Detect which cell encompasses the target text, then output its (x, y) center coordinate. 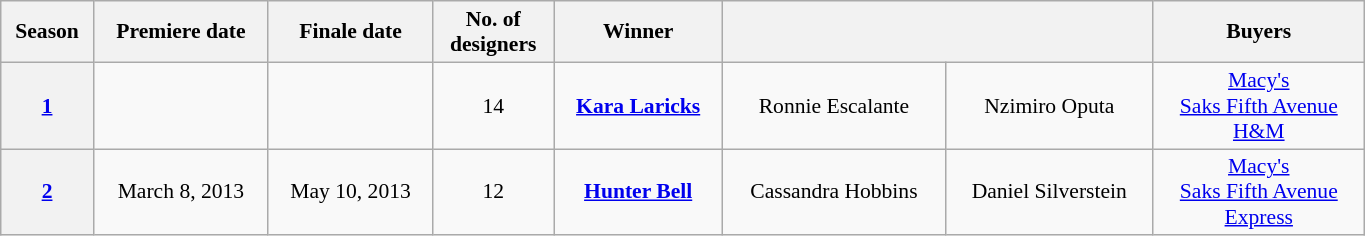
Season (48, 32)
Kara Laricks (638, 106)
Buyers (1258, 32)
No. ofdesigners (494, 32)
Cassandra Hobbins (834, 192)
March 8, 2013 (180, 192)
Macy's Saks Fifth Avenue H&M (1258, 106)
12 (494, 192)
2 (48, 192)
Nzimiro Oputa (1049, 106)
May 10, 2013 (350, 192)
Hunter Bell (638, 192)
Daniel Silverstein (1049, 192)
1 (48, 106)
Ronnie Escalante (834, 106)
14 (494, 106)
Winner (638, 32)
Premiere date (180, 32)
Finale date (350, 32)
Macy's Saks Fifth Avenue Express (1258, 192)
